Detect which cell encompasses the target text, then output its [x, y] center coordinate. 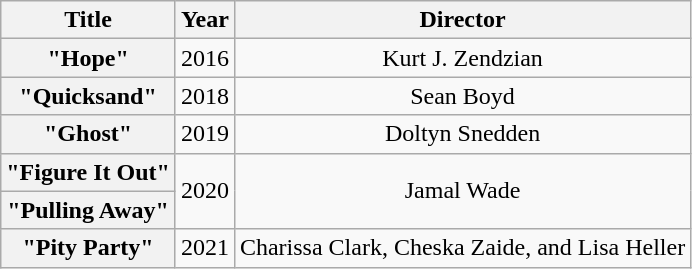
Sean Boyd [462, 96]
"Hope" [88, 58]
Year [204, 20]
"Figure It Out" [88, 172]
2019 [204, 134]
2020 [204, 191]
Title [88, 20]
Director [462, 20]
"Pity Party" [88, 248]
"Ghost" [88, 134]
Kurt J. Zendzian [462, 58]
2016 [204, 58]
Jamal Wade [462, 191]
Charissa Clark, Cheska Zaide, and Lisa Heller [462, 248]
Doltyn Snedden [462, 134]
"Pulling Away" [88, 210]
"Quicksand" [88, 96]
2021 [204, 248]
2018 [204, 96]
